Determine the [x, y] coordinate at the center of the cell enclosing the given text.  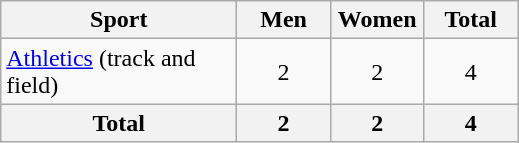
Athletics (track and field) [119, 72]
Women [377, 20]
Sport [119, 20]
Men [284, 20]
